Search for the cell housing the specified text and yield its [x, y] center coordinate. 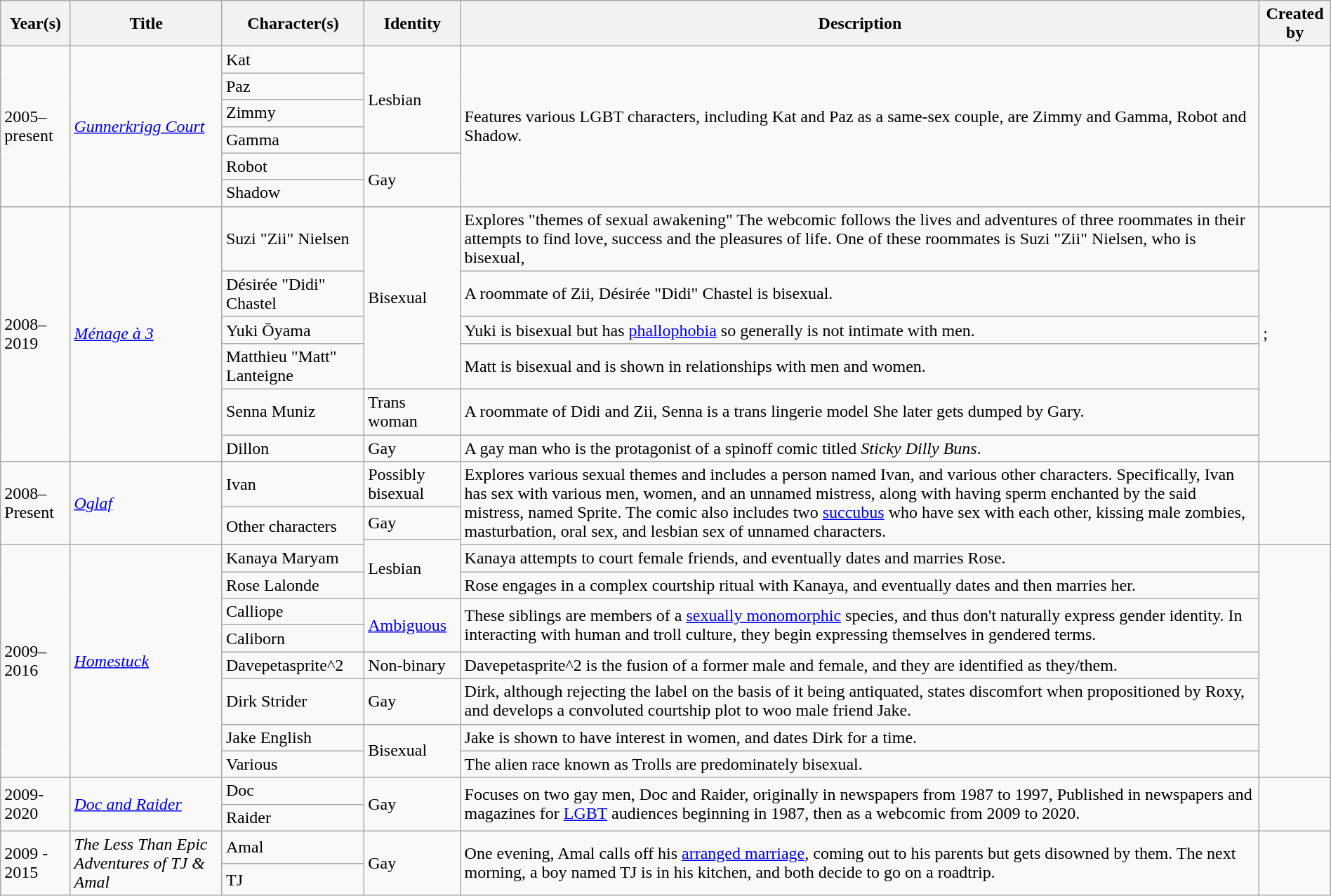
Yuki is bisexual but has phallophobia so generally is not intimate with men. [860, 330]
Oglaf [146, 504]
Caliborn [293, 638]
Identity [413, 24]
Ivan [293, 484]
Description [860, 24]
A gay man who is the protagonist of a spinoff comic titled Sticky Dilly Buns. [860, 448]
Gamma [293, 140]
TJ [293, 879]
Character(s) [293, 24]
Title [146, 24]
Trans woman [413, 411]
Gunnerkrigg Court [146, 126]
Zimmy [293, 113]
Paz [293, 86]
Calliope [293, 612]
Features various LGBT characters, including Kat and Paz as a same-sex couple, are Zimmy and Gamma, Robot and Shadow. [860, 126]
The Less Than Epic Adventures of TJ & Amal [146, 863]
Kanaya Maryam [293, 559]
Dirk Strider [293, 702]
Doc [293, 791]
Rose engages in a complex courtship ritual with Kanaya, and eventually dates and then marries her. [860, 585]
A roommate of Zii, Désirée "Didi" Chastel is bisexual. [860, 293]
Amal [293, 847]
2009–2016 [35, 662]
Davepetasprite^2 [293, 665]
2008–2019 [35, 334]
2005–present [35, 126]
Ambiguous [413, 625]
Kat [293, 60]
Homestuck [146, 662]
Davepetasprite^2 is the fusion of a former male and female, and they are identified as they/them. [860, 665]
Other characters [293, 526]
Created by [1294, 24]
Senna Muniz [293, 411]
Various [293, 764]
The alien race known as Trolls are predominately bisexual. [860, 764]
A roommate of Didi and Zii, Senna is a trans lingerie model She later gets dumped by Gary. [860, 411]
2008–Present [35, 504]
Jake is shown to have interest in women, and dates Dirk for a time. [860, 737]
Dillon [293, 448]
Kanaya attempts to court female friends, and eventually dates and marries Rose. [860, 559]
Robot [293, 166]
2009 - 2015 [35, 863]
Rose Lalonde [293, 585]
Ménage à 3 [146, 334]
Matthieu "Matt" Lanteigne [293, 366]
Jake English [293, 737]
Possibly bisexual [413, 484]
Doc and Raider [146, 804]
; [1294, 334]
Matt is bisexual and is shown in relationships with men and women. [860, 366]
Year(s) [35, 24]
Suzi "Zii" Nielsen [293, 239]
Désirée "Didi" Chastel [293, 293]
Shadow [293, 193]
Raider [293, 817]
Non-binary [413, 665]
2009-2020 [35, 804]
Yuki Ōyama [293, 330]
